Provide the (X, Y) coordinate of the cell's center where the given text is located.  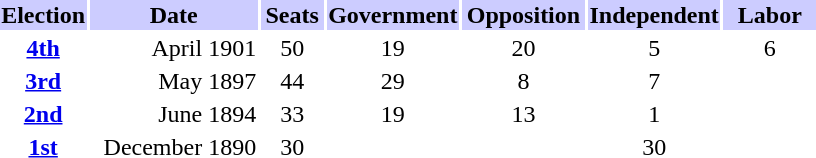
20 (524, 48)
Government (393, 15)
Independent (654, 15)
8 (524, 81)
1 (654, 114)
33 (292, 114)
Labor (770, 15)
29 (393, 81)
Election (44, 15)
4th (44, 48)
44 (292, 81)
April 1901 (174, 48)
Seats (292, 15)
May 1897 (174, 81)
5 (654, 48)
2nd (44, 114)
6 (770, 48)
50 (292, 48)
June 1894 (174, 114)
13 (524, 114)
Opposition (524, 15)
Date (174, 15)
7 (654, 81)
3rd (44, 81)
